Return the (X, Y) coordinate for the center point of the cell that contains the specified text.  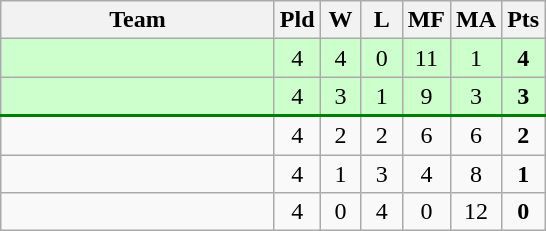
L (382, 20)
9 (426, 96)
11 (426, 58)
MF (426, 20)
8 (476, 173)
MA (476, 20)
12 (476, 212)
Pld (297, 20)
W (340, 20)
Pts (524, 20)
Team (138, 20)
